Scan for the cell matching the given text and deliver its (x, y) coordinate at center. 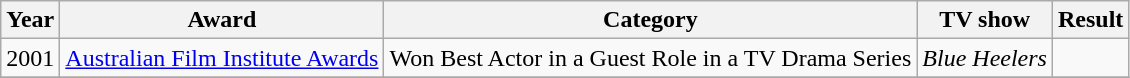
Australian Film Institute Awards (222, 58)
Category (650, 20)
Year (30, 20)
Blue Heelers (985, 58)
Result (1090, 20)
Award (222, 20)
TV show (985, 20)
Won Best Actor in a Guest Role in a TV Drama Series (650, 58)
2001 (30, 58)
